Return the [X, Y] coordinate for the center point of the cell that contains the specified text.  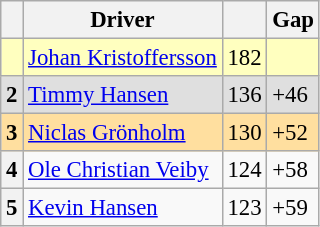
Driver [122, 20]
2 [12, 95]
130 [244, 133]
Johan Kristoffersson [122, 58]
3 [12, 133]
+46 [293, 95]
136 [244, 95]
123 [244, 208]
5 [12, 208]
+58 [293, 170]
+52 [293, 133]
Gap [293, 20]
Niclas Grönholm [122, 133]
Kevin Hansen [122, 208]
4 [12, 170]
182 [244, 58]
Timmy Hansen [122, 95]
Ole Christian Veiby [122, 170]
124 [244, 170]
+59 [293, 208]
